For the text-containing cell, return its midpoint in (X, Y) coordinate format. 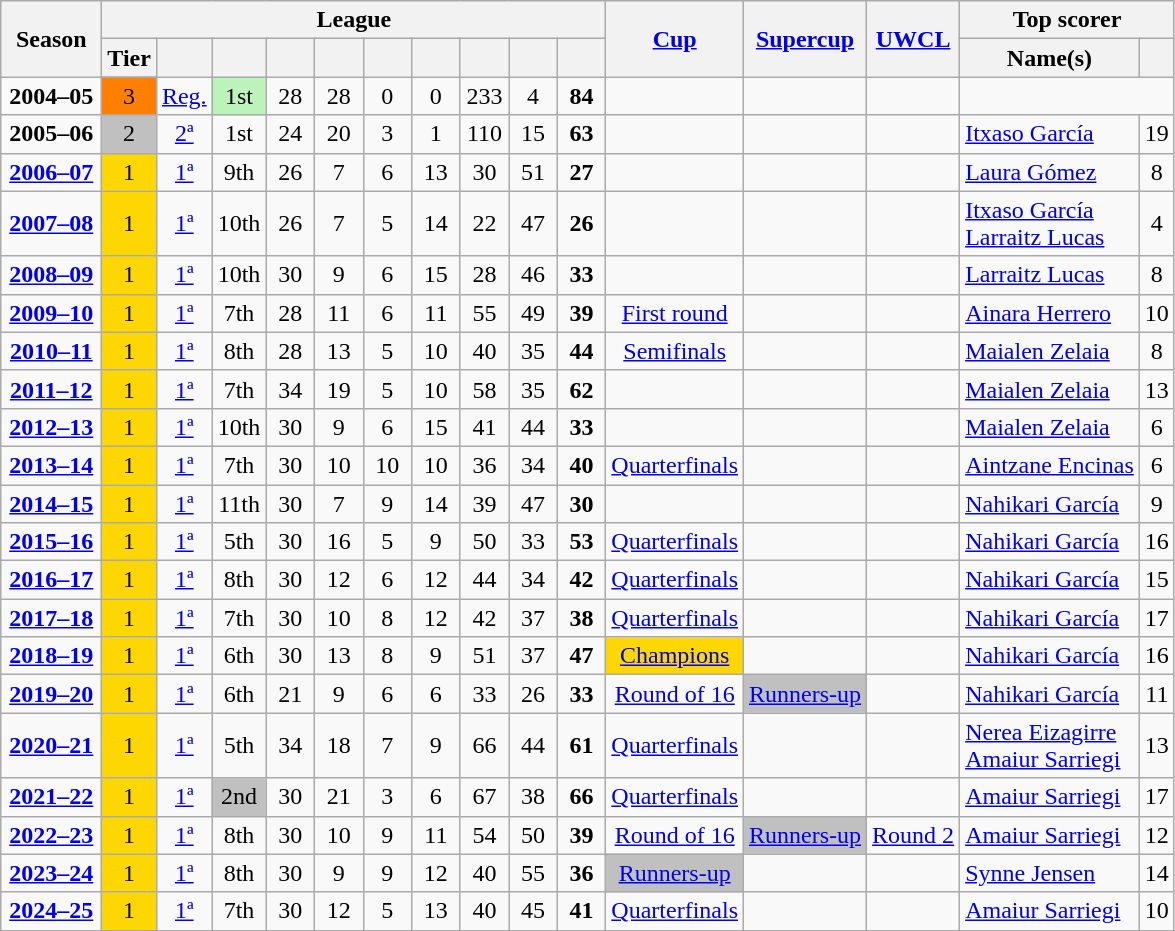
58 (484, 389)
2014–15 (52, 503)
Cup (675, 39)
Aintzane Encinas (1050, 465)
Itxaso García Larraitz Lucas (1050, 224)
First round (675, 313)
Round 2 (914, 835)
Itxaso García (1050, 134)
Tier (130, 58)
Larraitz Lucas (1050, 275)
League (354, 20)
2015–16 (52, 542)
2022–23 (52, 835)
2016–17 (52, 580)
2009–10 (52, 313)
2nd (239, 797)
2017–18 (52, 618)
2023–24 (52, 873)
2011–12 (52, 389)
2 (130, 134)
2021–22 (52, 797)
Champions (675, 656)
84 (582, 96)
63 (582, 134)
Season (52, 39)
24 (290, 134)
61 (582, 746)
2004–05 (52, 96)
49 (534, 313)
2013–14 (52, 465)
2019–20 (52, 694)
Name(s) (1050, 58)
UWCL (914, 39)
62 (582, 389)
27 (582, 172)
Laura Gómez (1050, 172)
20 (338, 134)
53 (582, 542)
54 (484, 835)
46 (534, 275)
9th (239, 172)
2006–07 (52, 172)
2005–06 (52, 134)
233 (484, 96)
110 (484, 134)
2007–08 (52, 224)
Reg. (184, 96)
2020–21 (52, 746)
2012–13 (52, 427)
2ª (184, 134)
Top scorer (1068, 20)
Ainara Herrero (1050, 313)
Supercup (806, 39)
2024–25 (52, 911)
11th (239, 503)
45 (534, 911)
2010–11 (52, 351)
2008–09 (52, 275)
67 (484, 797)
18 (338, 746)
Synne Jensen (1050, 873)
Nerea Eizagirre Amaiur Sarriegi (1050, 746)
22 (484, 224)
Semifinals (675, 351)
2018–19 (52, 656)
